From the cell containing the given text, extract its center point as [X, Y] coordinate. 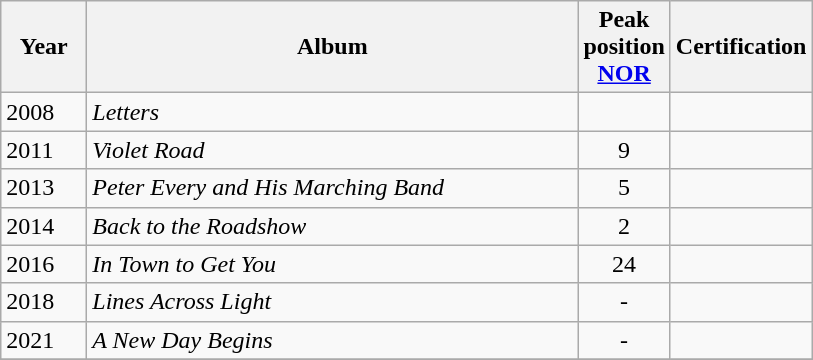
2014 [44, 226]
Violet Road [332, 150]
Certification [741, 47]
Lines Across Light [332, 302]
Year [44, 47]
Peter Every and His Marching Band [332, 188]
In Town to Get You [332, 264]
Letters [332, 112]
5 [624, 188]
Back to the Roadshow [332, 226]
2008 [44, 112]
A New Day Begins [332, 340]
2021 [44, 340]
2013 [44, 188]
2016 [44, 264]
PeakpositionNOR [624, 47]
9 [624, 150]
2 [624, 226]
2018 [44, 302]
2011 [44, 150]
Album [332, 47]
24 [624, 264]
